Detect which cell encompasses the target text, then output its (x, y) center coordinate. 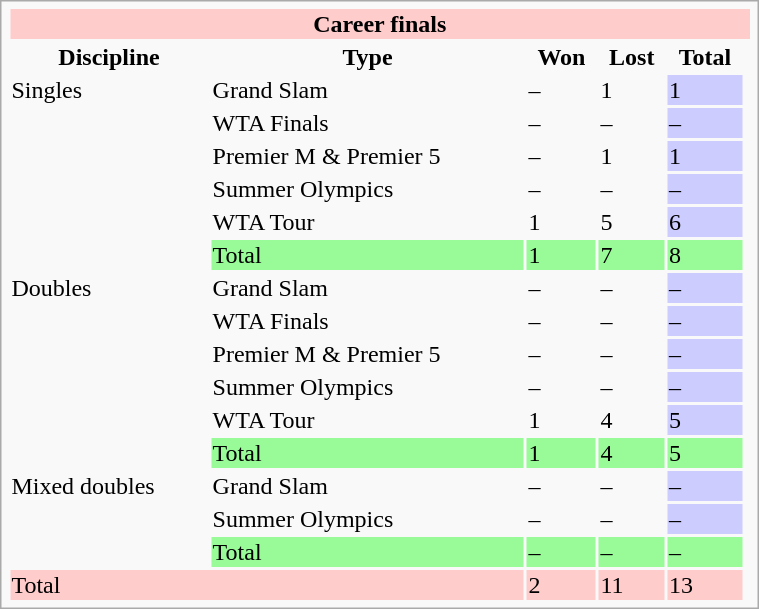
Discipline (109, 57)
11 (632, 585)
Type (368, 57)
7 (632, 255)
Won (562, 57)
Singles (109, 172)
Mixed doubles (109, 519)
Career finals (380, 24)
8 (704, 255)
6 (704, 222)
Doubles (109, 370)
2 (562, 585)
Lost (632, 57)
13 (704, 585)
